Pinpoint the cell where the given text exists, returning its [x, y] midpoint coordinate. 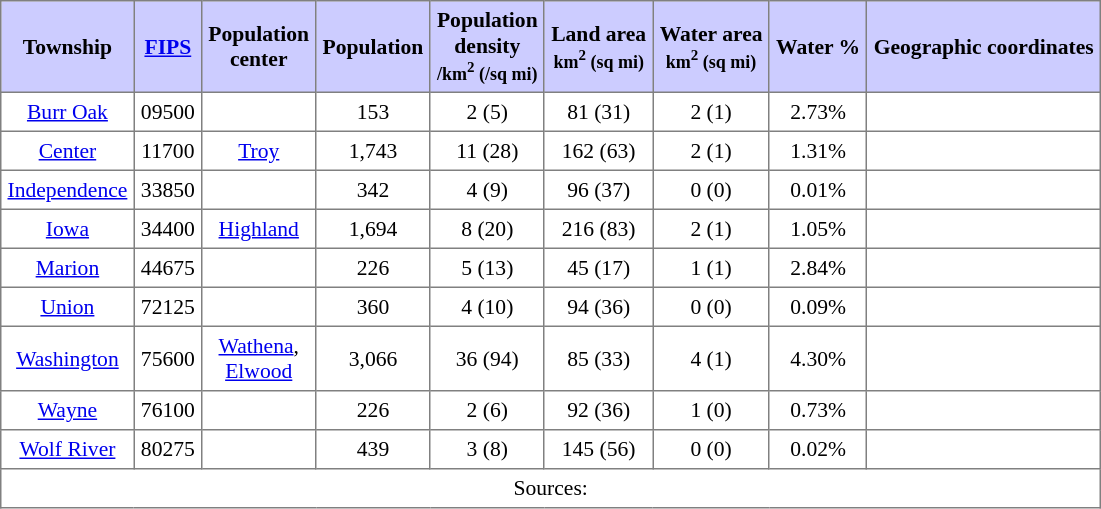
45 (17) [598, 268]
1 (1) [711, 268]
34400 [168, 228]
Center [68, 150]
Township [68, 47]
Union [68, 306]
3,066 [373, 358]
216 (83) [598, 228]
4.30% [818, 358]
1,743 [373, 150]
Troy [259, 150]
Iowa [68, 228]
80275 [168, 450]
439 [373, 450]
Washington [68, 358]
92 (36) [598, 410]
162 (63) [598, 150]
0.01% [818, 190]
Wathena,Elwood [259, 358]
1.31% [818, 150]
96 (37) [598, 190]
2.84% [818, 268]
FIPS [168, 47]
342 [373, 190]
Water areakm2 (sq mi) [711, 47]
0.02% [818, 450]
4 (9) [487, 190]
Wayne [68, 410]
Water % [818, 47]
76100 [168, 410]
44675 [168, 268]
0.09% [818, 306]
94 (36) [598, 306]
Burr Oak [68, 112]
33850 [168, 190]
1 (0) [711, 410]
4 (10) [487, 306]
75600 [168, 358]
09500 [168, 112]
11 (28) [487, 150]
Independence [68, 190]
1.05% [818, 228]
4 (1) [711, 358]
360 [373, 306]
145 (56) [598, 450]
Populationcenter [259, 47]
0.73% [818, 410]
81 (31) [598, 112]
3 (8) [487, 450]
Population [373, 47]
85 (33) [598, 358]
Highland [259, 228]
Marion [68, 268]
72125 [168, 306]
Land areakm2 (sq mi) [598, 47]
Geographic coordinates [984, 47]
1,694 [373, 228]
5 (13) [487, 268]
Wolf River [68, 450]
2 (5) [487, 112]
2.73% [818, 112]
Sources: [551, 488]
2 (6) [487, 410]
Populationdensity/km2 (/sq mi) [487, 47]
36 (94) [487, 358]
8 (20) [487, 228]
11700 [168, 150]
153 [373, 112]
